Capture the cell that displays the provided text and extract its (X, Y) central coordinate. 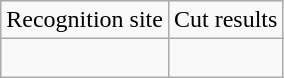
Recognition site (85, 20)
Cut results (225, 20)
